Return [x, y] of the center of cell containing provided text 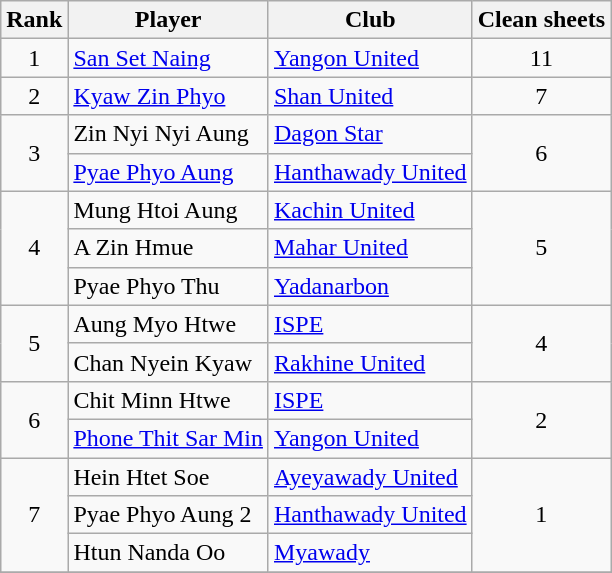
Dagon Star [370, 134]
Player [168, 20]
Zin Nyi Nyi Aung [168, 134]
Hein Htet Soe [168, 477]
Htun Nanda Oo [168, 553]
Aung Myo Htwe [168, 324]
Chit Minn Htwe [168, 400]
Shan United [370, 96]
Chan Nyein Kyaw [168, 362]
San Set Naing [168, 58]
Kachin United [370, 210]
Rank [34, 20]
A Zin Hmue [168, 248]
Yadanarbon [370, 286]
Myawady [370, 553]
11 [541, 58]
Pyae Phyo Aung [168, 172]
Club [370, 20]
Clean sheets [541, 20]
3 [34, 153]
Kyaw Zin Phyo [168, 96]
Mung Htoi Aung [168, 210]
Pyae Phyo Thu [168, 286]
Ayeyawady United [370, 477]
Phone Thit Sar Min [168, 438]
Mahar United [370, 248]
Pyae Phyo Aung 2 [168, 515]
Rakhine United [370, 362]
